Return [x, y] of the center of cell containing provided text 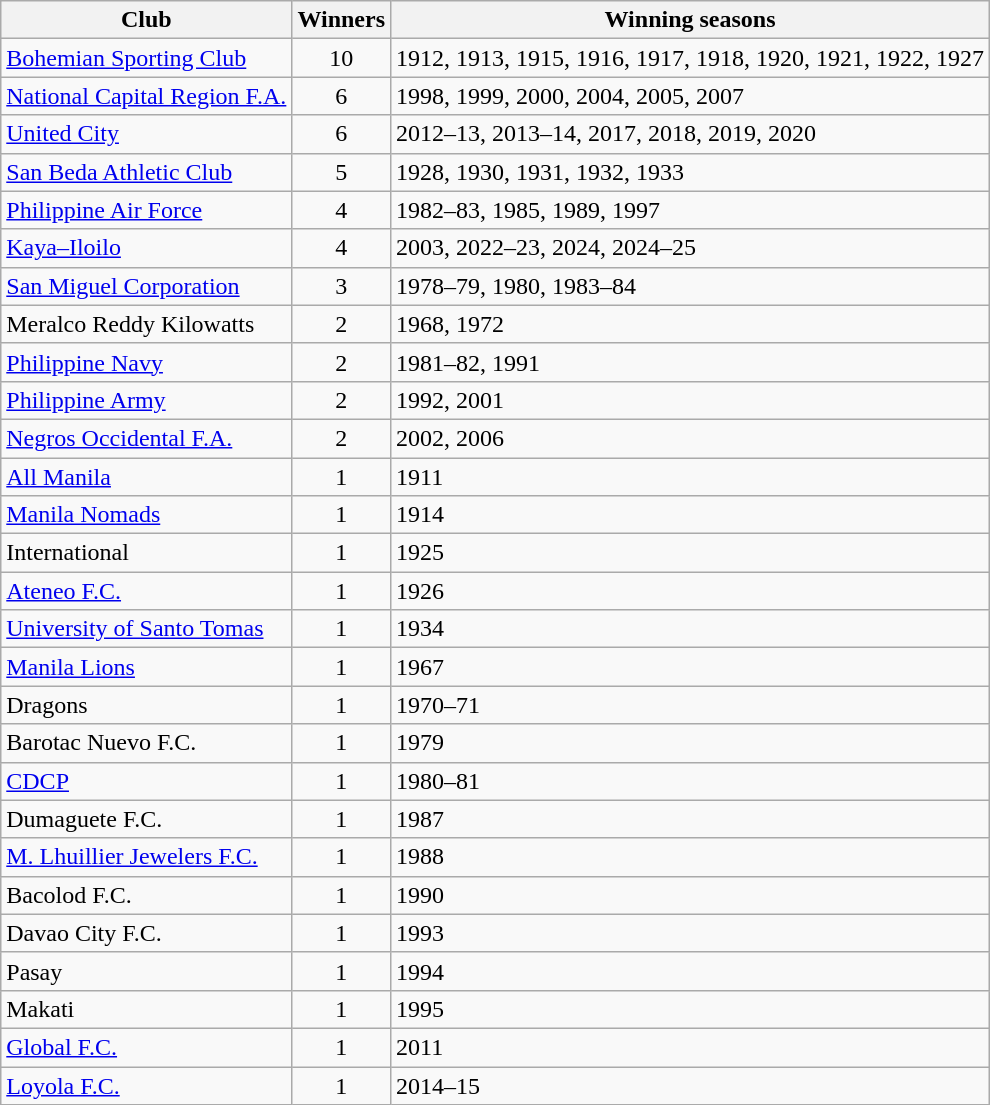
All Manila [146, 477]
1928, 1930, 1931, 1932, 1933 [690, 172]
1992, 2001 [690, 400]
CDCP [146, 781]
San Beda Athletic Club [146, 172]
1979 [690, 743]
University of Santo Tomas [146, 629]
2014–15 [690, 1085]
2011 [690, 1047]
Loyola F.C. [146, 1085]
1934 [690, 629]
Dragons [146, 705]
1994 [690, 971]
Manila Nomads [146, 515]
1998, 1999, 2000, 2004, 2005, 2007 [690, 96]
Dumaguete F.C. [146, 819]
1912, 1913, 1915, 1916, 1917, 1918, 1920, 1921, 1922, 1927 [690, 58]
1970–71 [690, 705]
Philippine Air Force [146, 210]
Bacolod F.C. [146, 895]
1968, 1972 [690, 324]
Makati [146, 1009]
Negros Occidental F.A. [146, 438]
1978–79, 1980, 1983–84 [690, 286]
Club [146, 20]
Philippine Army [146, 400]
2002, 2006 [690, 438]
1988 [690, 857]
Kaya–Iloilo [146, 248]
1995 [690, 1009]
Winners [342, 20]
United City [146, 134]
Davao City F.C. [146, 933]
Global F.C. [146, 1047]
1914 [690, 515]
National Capital Region F.A. [146, 96]
Manila Lions [146, 667]
San Miguel Corporation [146, 286]
1982–83, 1985, 1989, 1997 [690, 210]
2012–13, 2013–14, 2017, 2018, 2019, 2020 [690, 134]
1990 [690, 895]
10 [342, 58]
1981–82, 1991 [690, 362]
Pasay [146, 971]
M. Lhuillier Jewelers F.C. [146, 857]
1993 [690, 933]
1987 [690, 819]
2003, 2022–23, 2024, 2024–25 [690, 248]
5 [342, 172]
1925 [690, 553]
Barotac Nuevo F.C. [146, 743]
Philippine Navy [146, 362]
1926 [690, 591]
Bohemian Sporting Club [146, 58]
Ateneo F.C. [146, 591]
International [146, 553]
1911 [690, 477]
Winning seasons [690, 20]
1980–81 [690, 781]
3 [342, 286]
1967 [690, 667]
Meralco Reddy Kilowatts [146, 324]
